Extract the [X, Y] coordinate from the center of the cell holding the provided text.  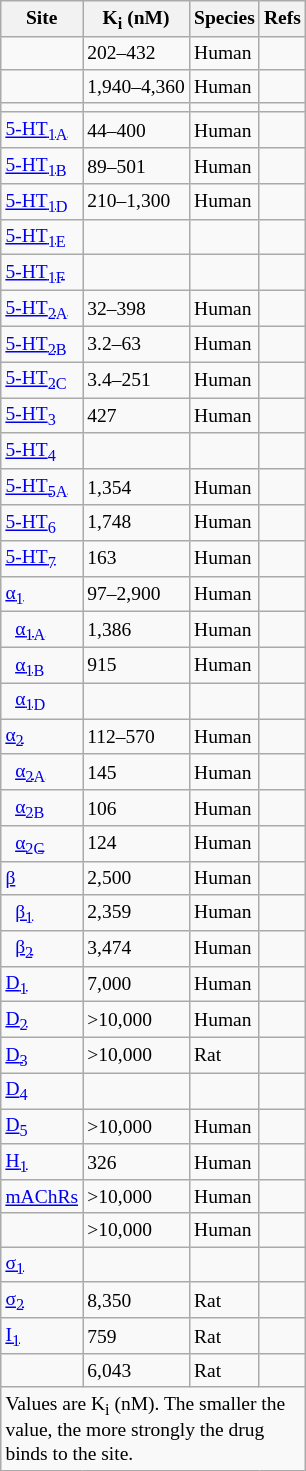
D3 [42, 1055]
Values are Ki (nM). The smaller the value, the more strongly the drug binds to the site. [154, 1429]
8,350 [136, 1300]
β2 [42, 948]
σ2 [42, 1300]
α1B [42, 665]
5-HT1A [42, 130]
210–1,300 [136, 202]
5-HT3 [42, 416]
5-HT6 [42, 523]
D5 [42, 1127]
mAChRs [42, 1196]
α2 [42, 737]
5-HT1F [42, 273]
5-HT2C [42, 380]
44–400 [136, 130]
759 [136, 1336]
α2A [42, 772]
β1 [42, 913]
5-HT4 [42, 451]
97–2,900 [136, 594]
β [42, 878]
3.2–63 [136, 344]
202–432 [136, 52]
32–398 [136, 309]
1,354 [136, 487]
124 [136, 844]
Ki (nM) [136, 19]
α1 [42, 594]
145 [136, 772]
1,386 [136, 630]
2,500 [136, 878]
5-HT1D [42, 202]
89–501 [136, 166]
D1 [42, 984]
Species [224, 19]
112–570 [136, 737]
106 [136, 808]
D4 [42, 1091]
D2 [42, 1020]
1,940–4,360 [136, 86]
α1A [42, 630]
5-HT2B [42, 344]
6,043 [136, 1370]
3,474 [136, 948]
H1 [42, 1162]
7,000 [136, 984]
915 [136, 665]
α1D [42, 701]
163 [136, 558]
326 [136, 1162]
σ1 [42, 1265]
3.4–251 [136, 380]
5-HT7 [42, 558]
5-HT1E [42, 237]
α2C [42, 844]
1,748 [136, 523]
Site [42, 19]
5-HT5A [42, 487]
427 [136, 416]
5-HT2A [42, 309]
I1 [42, 1336]
5-HT1B [42, 166]
α2B [42, 808]
2,359 [136, 913]
Refs [282, 19]
